Determine the (x, y) coordinate at the center of the cell enclosing the given text.  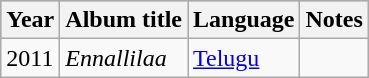
Telugu (244, 58)
Ennallilaa (124, 58)
Notes (334, 20)
2011 (30, 58)
Year (30, 20)
Language (244, 20)
Album title (124, 20)
